Locate the cell with the specified text and output its [x, y] center coordinate. 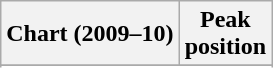
Chart (2009–10) [90, 34]
Peakposition [225, 34]
